Locate the cell with the specified text and output its (X, Y) center coordinate. 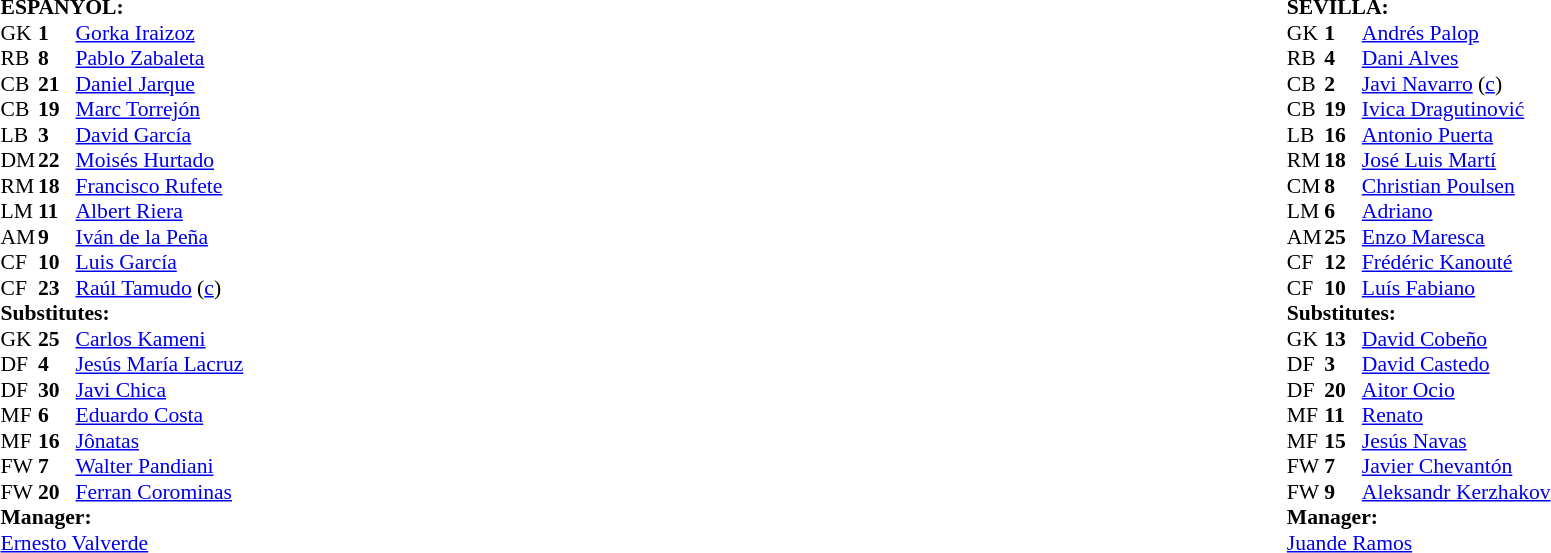
Carlos Kameni (160, 339)
Moisés Hurtado (160, 161)
Iván de la Peña (160, 237)
Ferran Corominas (160, 492)
Daniel Jarque (160, 84)
Luis García (160, 263)
Christian Poulsen (1456, 186)
José Luis Martí (1456, 161)
Renato (1456, 415)
13 (1343, 339)
12 (1343, 263)
2 (1343, 84)
Marc Torrejón (160, 109)
Jônatas (160, 441)
23 (57, 288)
Antonio Puerta (1456, 135)
Javier Chevantón (1456, 467)
Enzo Maresca (1456, 237)
Walter Pandiani (160, 467)
Eduardo Costa (160, 415)
Dani Alves (1456, 59)
Gorka Iraizoz (160, 33)
Aitor Ocio (1456, 390)
15 (1343, 441)
Adriano (1456, 211)
21 (57, 84)
CM (1306, 186)
30 (57, 390)
Javi Chica (160, 390)
Andrés Palop (1456, 33)
Luís Fabiano (1456, 288)
22 (57, 161)
Pablo Zabaleta (160, 59)
David García (160, 135)
DM (19, 161)
Francisco Rufete (160, 186)
Ivica Dragutinović (1456, 109)
Jesús Navas (1456, 441)
Aleksandr Kerzhakov (1456, 492)
Albert Riera (160, 211)
Frédéric Kanouté (1456, 263)
Raúl Tamudo (c) (160, 288)
Jesús María Lacruz (160, 365)
David Cobeño (1456, 339)
Javi Navarro (c) (1456, 84)
David Castedo (1456, 365)
